Search for the cell housing the specified text and yield its [x, y] center coordinate. 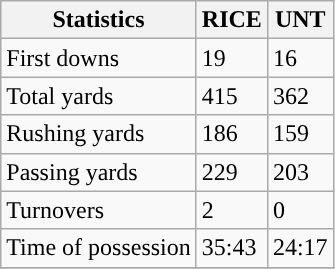
Rushing yards [99, 134]
First downs [99, 58]
Time of possession [99, 248]
UNT [300, 20]
362 [300, 96]
Passing yards [99, 172]
35:43 [232, 248]
415 [232, 96]
0 [300, 210]
Turnovers [99, 210]
203 [300, 172]
Statistics [99, 20]
159 [300, 134]
186 [232, 134]
2 [232, 210]
19 [232, 58]
Total yards [99, 96]
229 [232, 172]
24:17 [300, 248]
RICE [232, 20]
16 [300, 58]
